Capture the cell that displays the provided text and extract its (x, y) central coordinate. 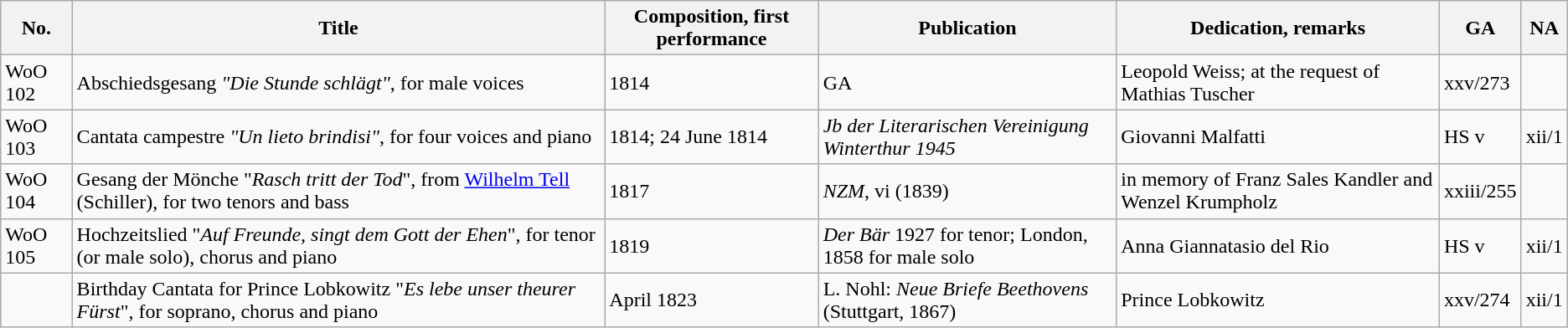
WoO 105 (37, 246)
Dedication, remarks (1278, 28)
NZM, vi (1839) (967, 191)
1814; 24 June 1814 (712, 137)
1814 (712, 82)
in memory of Franz Sales Kandler and Wenzel Krumpholz (1278, 191)
xxiii/255 (1480, 191)
WoO 103 (37, 137)
L. Nohl: Neue Briefe Beethovens (Stuttgart, 1867) (967, 300)
Anna Giannatasio del Rio (1278, 246)
xxv/274 (1480, 300)
NA (1545, 28)
WoO 102 (37, 82)
Cantata campestre "Un lieto brindisi", for four voices and piano (338, 137)
1819 (712, 246)
Leopold Weiss; at the request of Mathias Tuscher (1278, 82)
Abschiedsgesang "Die Stunde schlägt", for male voices (338, 82)
Jb der Literarischen Vereinigung Winterthur 1945 (967, 137)
WoO 104 (37, 191)
Gesang der Mönche "Rasch tritt der Tod", from Wilhelm Tell (Schiller), for two tenors and bass (338, 191)
Der Bär 1927 for tenor; London, 1858 for male solo (967, 246)
1817 (712, 191)
Birthday Cantata for Prince Lobkowitz "Es lebe unser theurer Fürst", for soprano, chorus and piano (338, 300)
Giovanni Malfatti (1278, 137)
Hochzeitslied "Auf Freunde, singt dem Gott der Ehen", for tenor (or male solo), chorus and piano (338, 246)
April 1823 (712, 300)
Composition, first performance (712, 28)
Publication (967, 28)
xxv/273 (1480, 82)
Title (338, 28)
No. (37, 28)
Prince Lobkowitz (1278, 300)
